Return the (X, Y) coordinate for the center point of the cell that contains the specified text.  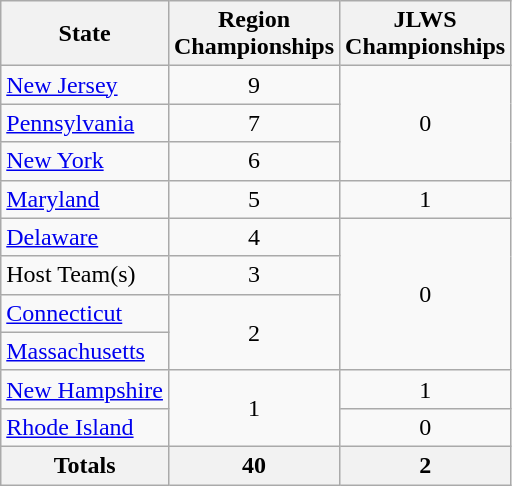
JLWSChampionships (426, 34)
40 (254, 465)
Pennsylvania (85, 123)
5 (254, 199)
6 (254, 161)
State (85, 34)
3 (254, 275)
7 (254, 123)
Maryland (85, 199)
Totals (85, 465)
4 (254, 237)
Massachusetts (85, 351)
Connecticut (85, 313)
Delaware (85, 237)
New York (85, 161)
9 (254, 85)
New Hampshire (85, 389)
New Jersey (85, 85)
RegionChampionships (254, 34)
Rhode Island (85, 427)
Host Team(s) (85, 275)
